Locate the cell with the specified text and output its [X, Y] center coordinate. 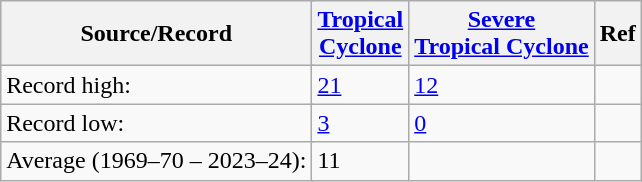
21 [360, 85]
Source/Record [156, 34]
TropicalCyclone [360, 34]
12 [502, 85]
3 [360, 123]
Record high: [156, 85]
Ref [618, 34]
Record low: [156, 123]
11 [360, 161]
Average (1969–70 – 2023–24): [156, 161]
0 [502, 123]
SevereTropical Cyclone [502, 34]
